Capture the cell that displays the provided text and extract its (X, Y) central coordinate. 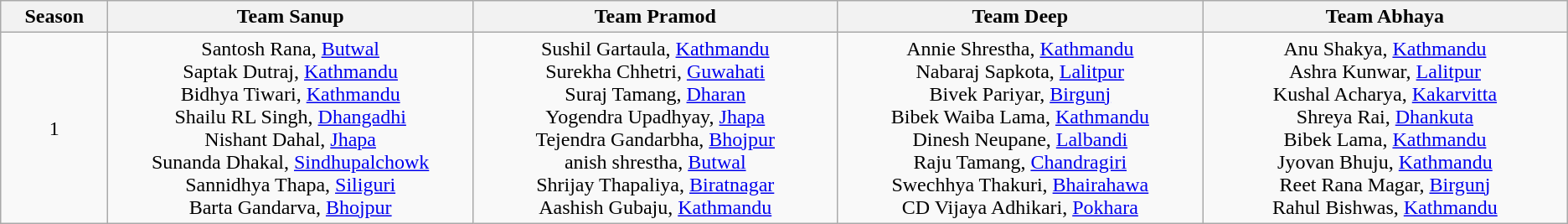
Season (54, 17)
1 (54, 128)
Team Pramod (655, 17)
Team Sanup (291, 17)
Team Abhaya (1385, 17)
Team Deep (1020, 17)
